Extract the [X, Y] coordinate from the center of the cell holding the provided text.  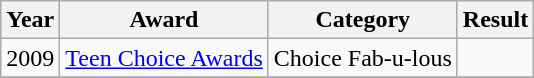
Result [495, 20]
Year [30, 20]
Category [362, 20]
2009 [30, 58]
Choice Fab-u-lous [362, 58]
Award [164, 20]
Teen Choice Awards [164, 58]
